Identify which cell holds the provided text, then report its [x, y] central coordinate. 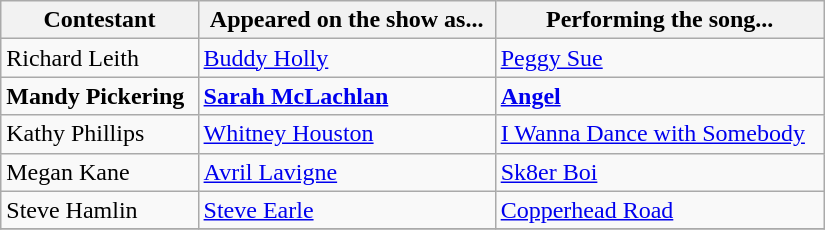
Contestant [100, 20]
Steve Hamlin [100, 210]
Mandy Pickering [100, 96]
Richard Leith [100, 58]
Steve Earle [346, 210]
Peggy Sue [660, 58]
Megan Kane [100, 172]
Kathy Phillips [100, 134]
Sarah McLachlan [346, 96]
Whitney Houston [346, 134]
Performing the song... [660, 20]
Copperhead Road [660, 210]
Appeared on the show as... [346, 20]
Sk8er Boi [660, 172]
Avril Lavigne [346, 172]
Buddy Holly [346, 58]
Angel [660, 96]
I Wanna Dance with Somebody [660, 134]
